Locate the cell with the specified text and output its (x, y) center coordinate. 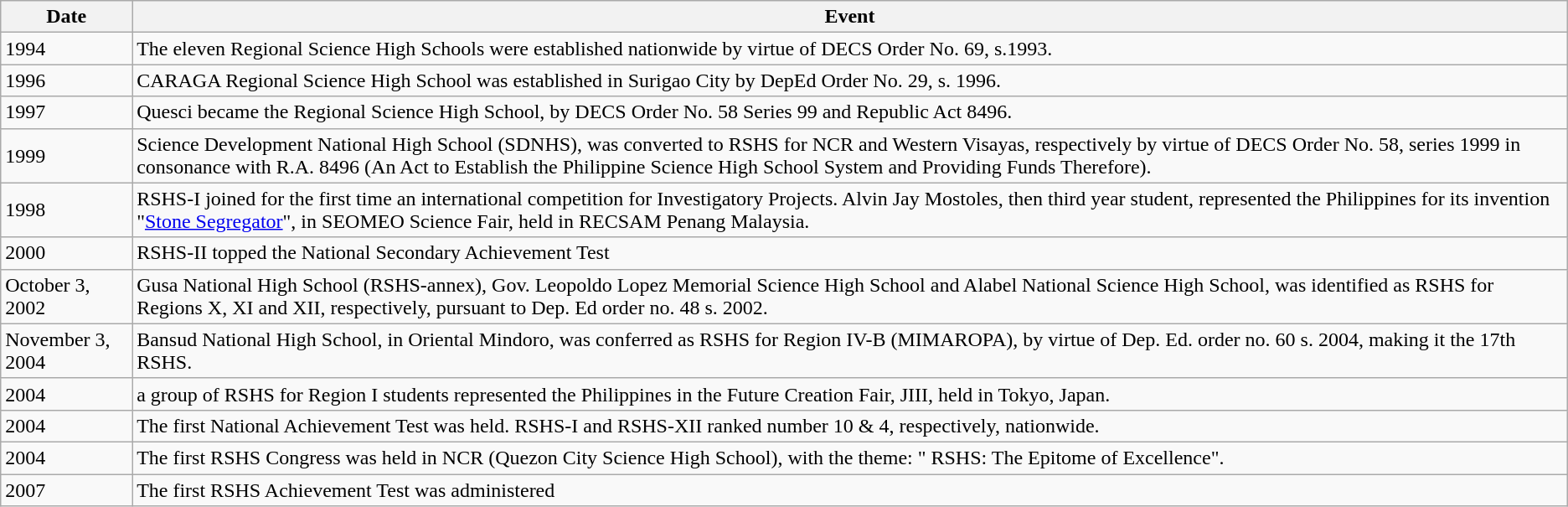
1998 (67, 210)
October 3, 2002 (67, 297)
RSHS-II topped the National Secondary Achievement Test (850, 253)
The eleven Regional Science High Schools were established nationwide by virtue of DECS Order No. 69, s.1993. (850, 49)
Quesci became the Regional Science High School, by DECS Order No. 58 Series 99 and Republic Act 8496. (850, 112)
1994 (67, 49)
The first RSHS Achievement Test was administered (850, 490)
1997 (67, 112)
2007 (67, 490)
Event (850, 17)
The first National Achievement Test was held. RSHS-I and RSHS-XII ranked number 10 & 4, respectively, nationwide. (850, 426)
2000 (67, 253)
Date (67, 17)
a group of RSHS for Region I students represented the Philippines in the Future Creation Fair, JIII, held in Tokyo, Japan. (850, 394)
1999 (67, 156)
1996 (67, 80)
The first RSHS Congress was held in NCR (Quezon City Science High School), with the theme: " RSHS: The Epitome of Excellence". (850, 458)
CARAGA Regional Science High School was established in Surigao City by DepEd Order No. 29, s. 1996. (850, 80)
November 3, 2004 (67, 350)
